Return the (X, Y) coordinate for the center point of the cell that contains the specified text.  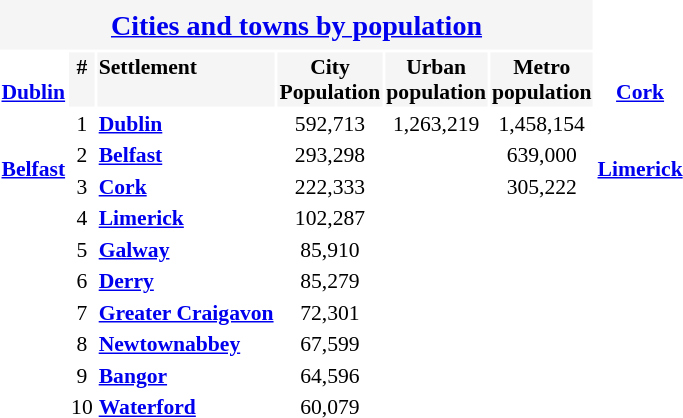
Belfast (186, 155)
5 (82, 250)
Dublin (186, 124)
1 (82, 124)
592,713 (330, 124)
7 (82, 313)
1,263,219 (436, 124)
85,279 (330, 281)
Galway (186, 250)
Cities and towns by population (296, 25)
Newtownabbey (186, 344)
6 (82, 281)
Settlement (186, 80)
Urbanpopu­lation (436, 80)
Derry (186, 281)
639,000 (542, 155)
102,287 (330, 218)
305,222 (542, 187)
64,596 (330, 376)
72,301 (330, 313)
85,910 (330, 250)
2 (82, 155)
Cork (186, 187)
# (82, 80)
4 (82, 218)
67,599 (330, 344)
Limerick (186, 218)
9 (82, 376)
Greater Craigavon (186, 313)
293,298 (330, 155)
CityPopu­lation (330, 80)
1,458,154 (542, 124)
Metropopu­lation (542, 80)
8 (82, 344)
222,333 (330, 187)
Bangor (186, 376)
3 (82, 187)
